Determine the [X, Y] coordinate at the center of the cell enclosing the given text.  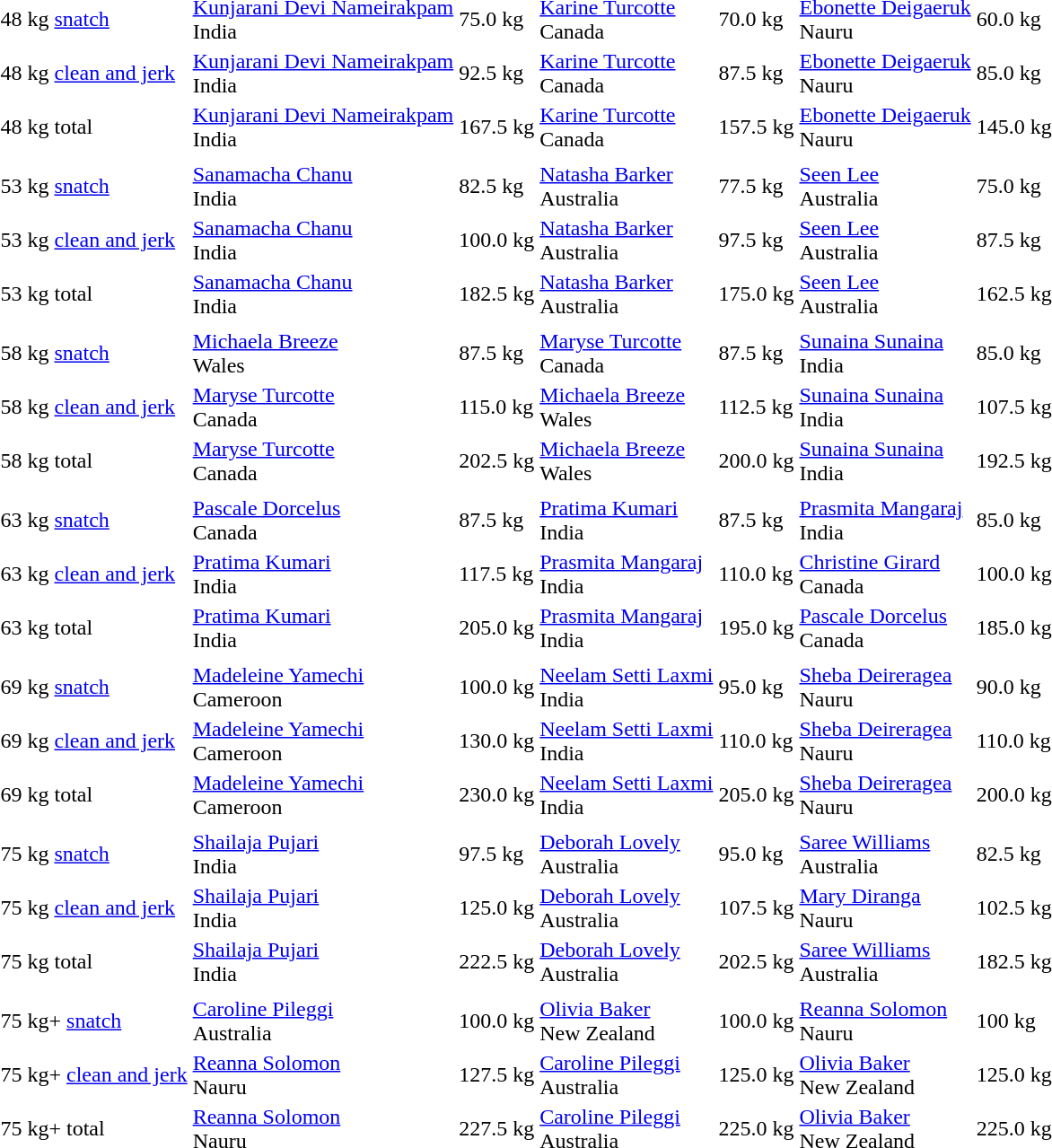
117.5 kg [497, 574]
112.5 kg [756, 407]
182.5 kg [497, 294]
92.5 kg [497, 74]
127.5 kg [497, 1075]
77.5 kg [756, 187]
157.5 kg [756, 127]
107.5 kg [756, 908]
130.0 kg [497, 741]
200.0 kg [756, 461]
222.5 kg [497, 962]
115.0 kg [497, 407]
230.0 kg [497, 795]
175.0 kg [756, 294]
Christine Girard Canada [885, 574]
167.5 kg [497, 127]
195.0 kg [756, 628]
82.5 kg [497, 187]
Mary Diranga Nauru [885, 908]
